Output the [X, Y] coordinate of the center of the cell containing the given text.  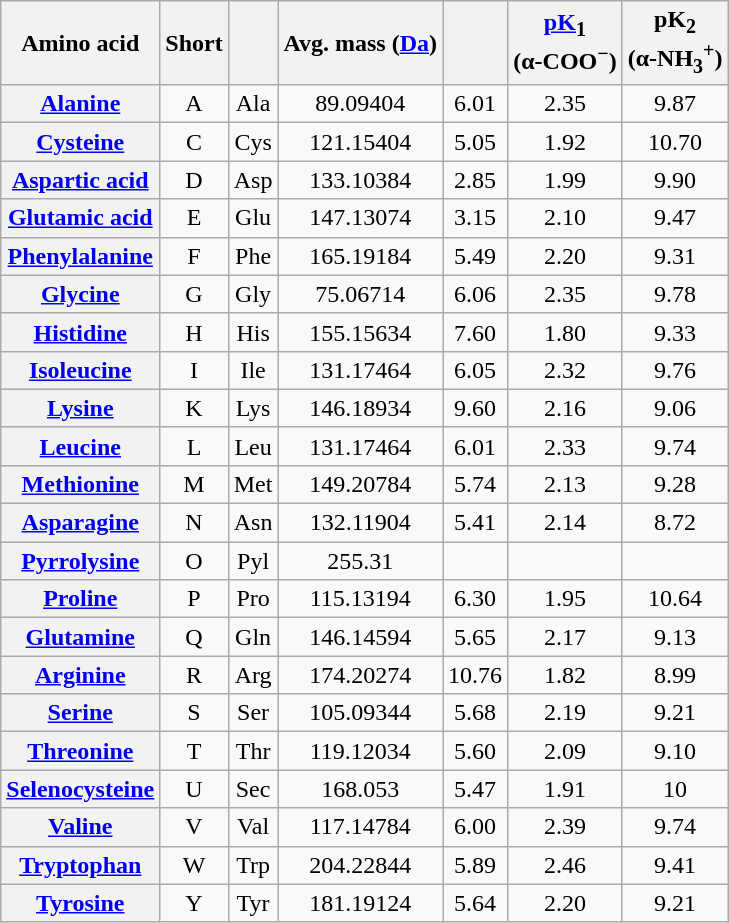
1.91 [566, 789]
2.13 [566, 484]
9.76 [675, 370]
6.06 [476, 294]
Phenylalanine [80, 256]
132.11904 [360, 523]
Aspartic acid [80, 180]
Selenocysteine [80, 789]
9.90 [675, 180]
K [194, 408]
pK1(α-COO−) [566, 43]
5.68 [476, 713]
Leucine [80, 446]
75.06714 [360, 294]
Cysteine [80, 142]
S [194, 713]
149.20784 [360, 484]
9.47 [675, 218]
Asn [253, 523]
9.78 [675, 294]
Cys [253, 142]
Isoleucine [80, 370]
10.70 [675, 142]
Val [253, 827]
5.49 [476, 256]
Lysine [80, 408]
I [194, 370]
174.20274 [360, 675]
Asp [253, 180]
5.05 [476, 142]
9.87 [675, 104]
1.99 [566, 180]
5.89 [476, 865]
Arginine [80, 675]
165.19184 [360, 256]
Asparagine [80, 523]
Leu [253, 446]
2.10 [566, 218]
D [194, 180]
115.13194 [360, 599]
5.60 [476, 751]
Sec [253, 789]
7.60 [476, 332]
Glutamic acid [80, 218]
2.14 [566, 523]
146.18934 [360, 408]
Arg [253, 675]
Thr [253, 751]
9.28 [675, 484]
89.09404 [360, 104]
Q [194, 637]
3.15 [476, 218]
9.31 [675, 256]
Tyrosine [80, 903]
Glu [253, 218]
5.41 [476, 523]
9.41 [675, 865]
2.32 [566, 370]
Tryptophan [80, 865]
121.15404 [360, 142]
2.16 [566, 408]
1.80 [566, 332]
R [194, 675]
Ala [253, 104]
1.92 [566, 142]
Amino acid [80, 43]
9.13 [675, 637]
133.10384 [360, 180]
Phe [253, 256]
pK2(α-NH3+) [675, 43]
M [194, 484]
Lys [253, 408]
Glutamine [80, 637]
147.13074 [360, 218]
Pro [253, 599]
Ile [253, 370]
F [194, 256]
W [194, 865]
Alanine [80, 104]
Threonine [80, 751]
Glycine [80, 294]
119.12034 [360, 751]
Methionine [80, 484]
Pyl [253, 561]
1.82 [566, 675]
P [194, 599]
Histidine [80, 332]
Pyrrolysine [80, 561]
Valine [80, 827]
U [194, 789]
2.09 [566, 751]
181.19124 [360, 903]
Gln [253, 637]
2.17 [566, 637]
Short [194, 43]
N [194, 523]
9.33 [675, 332]
6.30 [476, 599]
H [194, 332]
L [194, 446]
G [194, 294]
T [194, 751]
His [253, 332]
10.64 [675, 599]
Tyr [253, 903]
E [194, 218]
9.10 [675, 751]
Proline [80, 599]
Serine [80, 713]
6.05 [476, 370]
5.65 [476, 637]
Y [194, 903]
155.15634 [360, 332]
10 [675, 789]
Ser [253, 713]
C [194, 142]
168.053 [360, 789]
O [194, 561]
204.22844 [360, 865]
2.19 [566, 713]
10.76 [476, 675]
8.72 [675, 523]
2.46 [566, 865]
146.14594 [360, 637]
Trp [253, 865]
8.99 [675, 675]
9.60 [476, 408]
2.33 [566, 446]
V [194, 827]
5.64 [476, 903]
255.31 [360, 561]
105.09344 [360, 713]
1.95 [566, 599]
A [194, 104]
2.85 [476, 180]
2.39 [566, 827]
6.00 [476, 827]
5.74 [476, 484]
Met [253, 484]
Gly [253, 294]
Avg. mass (Da) [360, 43]
5.47 [476, 789]
117.14784 [360, 827]
9.06 [675, 408]
